Find where the given text appears and provide that cell's center as (x, y) coordinate. 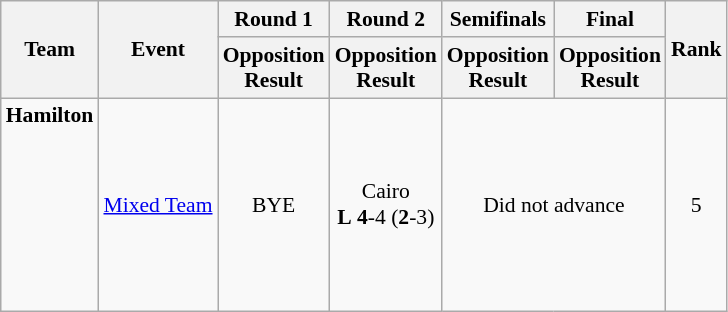
Final (610, 19)
5 (696, 205)
Cairo L 4-4 (2-3) (386, 205)
Round 2 (386, 19)
Event (158, 50)
BYE (274, 205)
Hamilton (50, 205)
Did not advance (554, 205)
Semifinals (498, 19)
Rank (696, 50)
Mixed Team (158, 205)
Round 1 (274, 19)
Team (50, 50)
